Find where the given text appears and provide that cell's center as [X, Y] coordinate. 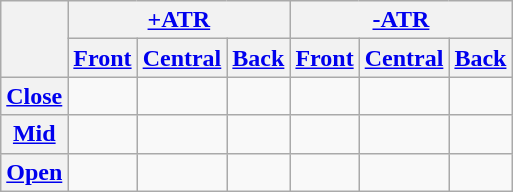
Open [34, 172]
+ATR [179, 20]
Mid [34, 134]
-ATR [401, 20]
Close [34, 96]
